Extract the (X, Y) coordinate from the center of the cell holding the provided text.  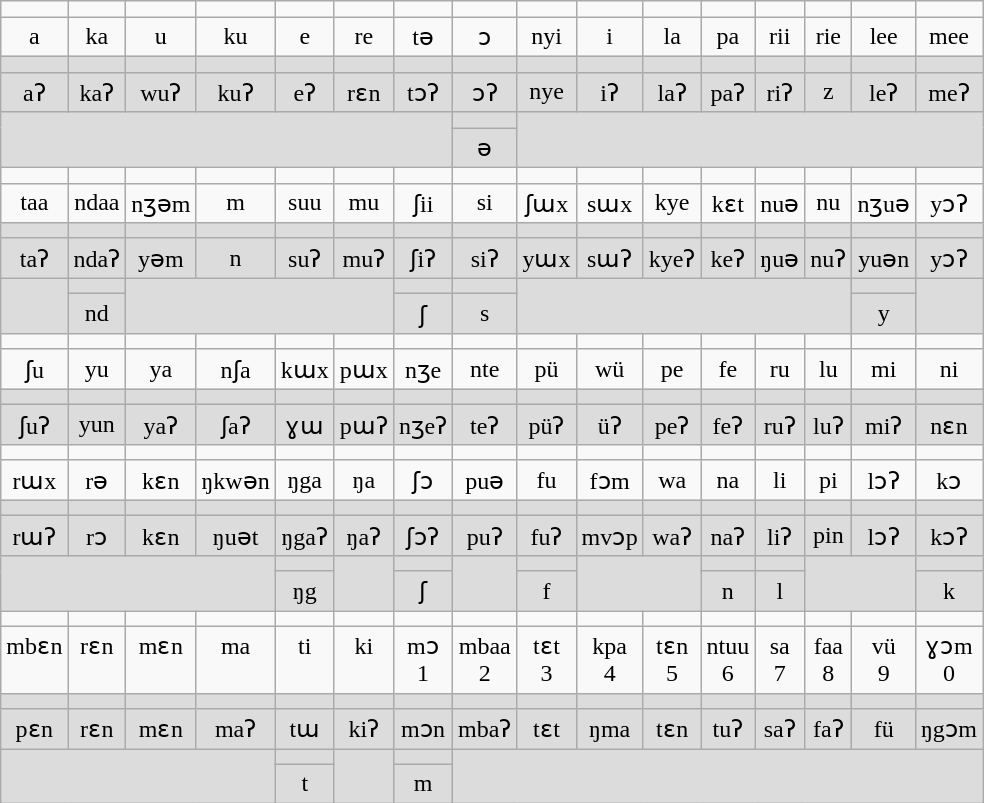
kɔ (948, 480)
teʔ (485, 425)
u (161, 37)
mbaa2 (485, 660)
ya (161, 369)
nʒəm (161, 203)
f (546, 591)
la (672, 37)
meʔ (948, 92)
rie (828, 37)
ɣɯ (304, 425)
ŋma (610, 729)
suʔ (304, 258)
leʔ (884, 92)
kye (672, 203)
liʔ (780, 536)
rɯx (34, 480)
y (884, 314)
pi (828, 480)
tɛn (672, 729)
luʔ (828, 425)
pü (546, 369)
keʔ (728, 258)
kyeʔ (672, 258)
lee (884, 37)
kɯx (304, 369)
na (728, 480)
nʃa (236, 369)
a (34, 37)
nte (485, 369)
ʃɔ (422, 480)
mu (364, 203)
ʃiʔ (422, 258)
sa7 (780, 660)
kɛt (728, 203)
mee (948, 37)
ki (364, 660)
kaʔ (97, 92)
peʔ (672, 425)
iʔ (610, 92)
fuʔ (546, 536)
mvɔp (610, 536)
suu (304, 203)
ŋkwən (236, 480)
nɛn (948, 425)
muʔ (364, 258)
kuʔ (236, 92)
pɛn (34, 729)
tɛn5 (672, 660)
i (610, 37)
pɯʔ (364, 425)
s (485, 314)
sɯx (610, 203)
fɔm (610, 480)
k (948, 591)
waʔ (672, 536)
ŋga (304, 480)
re (364, 37)
nʒuə (884, 203)
rɯʔ (34, 536)
puʔ (485, 536)
aʔ (34, 92)
maʔ (236, 729)
eʔ (304, 92)
wü (610, 369)
saʔ (780, 729)
siʔ (485, 258)
yɯx (546, 258)
feʔ (728, 425)
yaʔ (161, 425)
kɔʔ (948, 536)
ŋa (364, 480)
laʔ (672, 92)
wa (672, 480)
naʔ (728, 536)
tɔʔ (422, 92)
kpa4 (610, 660)
püʔ (546, 425)
nyi (546, 37)
ɔ (485, 37)
mɔ1 (422, 660)
nd (97, 314)
e (304, 37)
l (780, 591)
ɔʔ (485, 92)
tɯ (304, 729)
yun (97, 425)
nʒeʔ (422, 425)
ŋgɔm (948, 729)
ku (236, 37)
pe (672, 369)
si (485, 203)
z (828, 92)
rɔ (97, 536)
fü (884, 729)
ʃuʔ (34, 425)
taʔ (34, 258)
puə (485, 480)
ʃaʔ (236, 425)
pɯx (364, 369)
faʔ (828, 729)
nuʔ (828, 258)
nu (828, 203)
tɛt3 (546, 660)
ə (485, 148)
kiʔ (364, 729)
lu (828, 369)
ŋgaʔ (304, 536)
ŋaʔ (364, 536)
tɛt (546, 729)
miʔ (884, 425)
nʒe (422, 369)
ɣɔm0 (948, 660)
ruʔ (780, 425)
mbaʔ (485, 729)
ntuu6 (728, 660)
ŋg (304, 591)
ŋuə (780, 258)
mɔn (422, 729)
t (304, 784)
ʃu (34, 369)
sɯʔ (610, 258)
ka (97, 37)
rii (780, 37)
fu (546, 480)
ndaʔ (97, 258)
nuə (780, 203)
tə (422, 37)
wuʔ (161, 92)
riʔ (780, 92)
ru (780, 369)
mi (884, 369)
ʃɯx (546, 203)
faa8 (828, 660)
ni (948, 369)
ŋuət (236, 536)
vü9 (884, 660)
fe (728, 369)
pa (728, 37)
ma (236, 660)
ʃii (422, 203)
ti (304, 660)
taa (34, 203)
yuən (884, 258)
ndaa (97, 203)
paʔ (728, 92)
tuʔ (728, 729)
li (780, 480)
yu (97, 369)
pin (828, 536)
ʃɔʔ (422, 536)
mbɛn (34, 660)
nye (546, 92)
yəm (161, 258)
üʔ (610, 425)
rə (97, 480)
